From the cell containing the given text, extract its center point as [X, Y] coordinate. 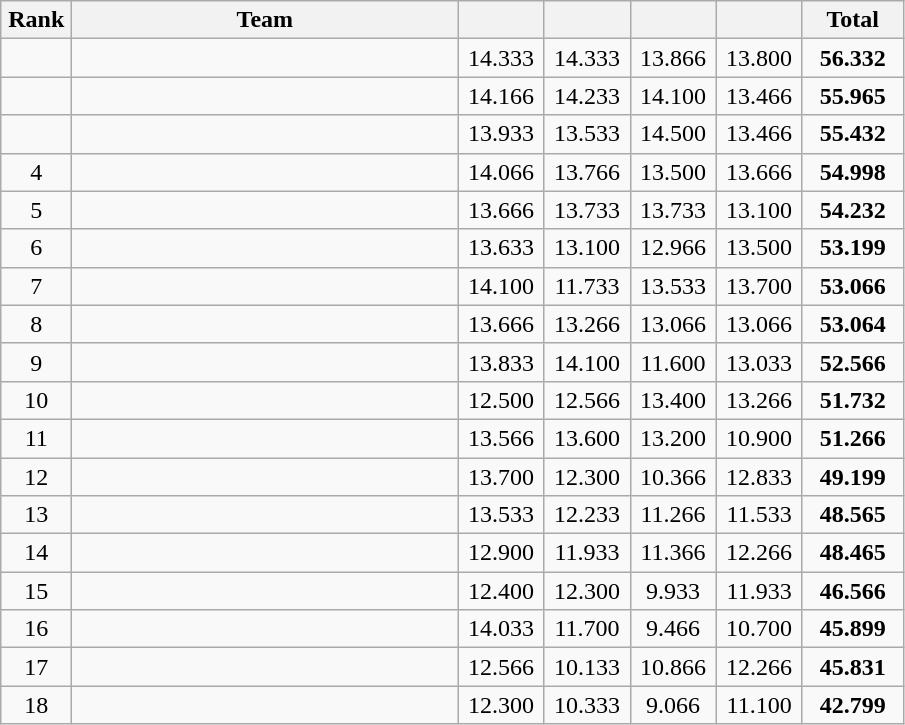
17 [36, 667]
14.166 [501, 96]
12.833 [759, 477]
48.465 [852, 553]
10.900 [759, 438]
14 [36, 553]
54.232 [852, 210]
14.033 [501, 629]
9.066 [673, 705]
8 [36, 324]
13.566 [501, 438]
52.566 [852, 362]
55.965 [852, 96]
Rank [36, 20]
11.266 [673, 515]
11.100 [759, 705]
13.800 [759, 58]
11.700 [587, 629]
10.333 [587, 705]
11.600 [673, 362]
45.831 [852, 667]
14.500 [673, 134]
9 [36, 362]
10.133 [587, 667]
11.733 [587, 286]
53.066 [852, 286]
51.266 [852, 438]
13.866 [673, 58]
10.866 [673, 667]
10 [36, 400]
54.998 [852, 172]
7 [36, 286]
9.466 [673, 629]
18 [36, 705]
10.366 [673, 477]
16 [36, 629]
53.064 [852, 324]
51.732 [852, 400]
42.799 [852, 705]
14.066 [501, 172]
13.766 [587, 172]
13.200 [673, 438]
13.400 [673, 400]
12.400 [501, 591]
56.332 [852, 58]
14.233 [587, 96]
12.966 [673, 248]
11.533 [759, 515]
15 [36, 591]
12.500 [501, 400]
45.899 [852, 629]
Total [852, 20]
11.366 [673, 553]
11 [36, 438]
55.432 [852, 134]
4 [36, 172]
13.933 [501, 134]
9.933 [673, 591]
Team [265, 20]
49.199 [852, 477]
12 [36, 477]
48.565 [852, 515]
13.033 [759, 362]
6 [36, 248]
13.833 [501, 362]
10.700 [759, 629]
5 [36, 210]
13.633 [501, 248]
13 [36, 515]
12.900 [501, 553]
53.199 [852, 248]
13.600 [587, 438]
46.566 [852, 591]
12.233 [587, 515]
